Locate the cell with the specified text and output its [x, y] center coordinate. 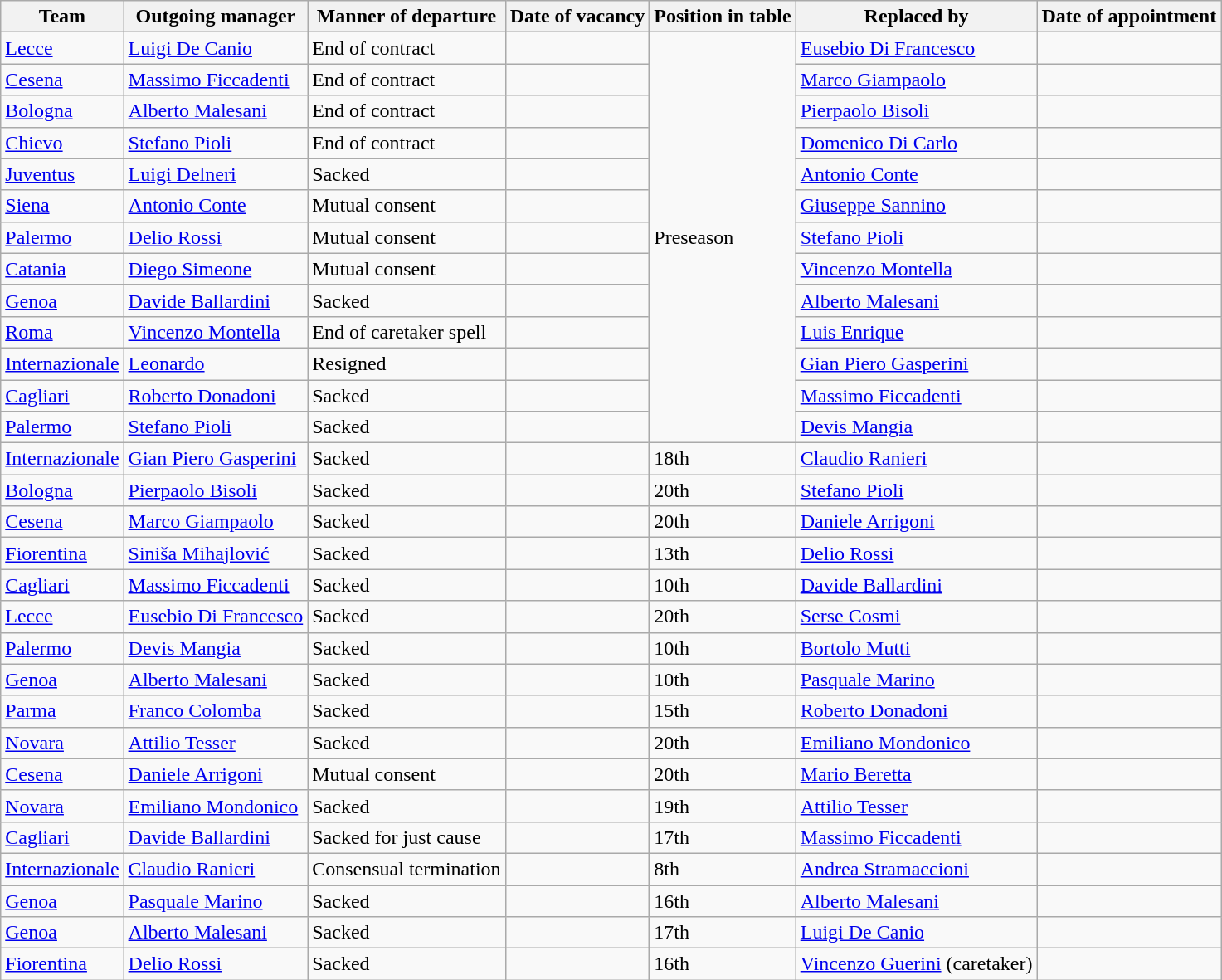
Leonardo [216, 363]
Resigned [407, 363]
18th [723, 459]
Sacked for just cause [407, 837]
13th [723, 553]
Siena [62, 206]
Outgoing manager [216, 17]
Catania [62, 269]
Franco Colomba [216, 711]
Mario Beretta [916, 774]
8th [723, 869]
Andrea Stramaccioni [916, 869]
Luigi Delneri [216, 174]
Preseason [723, 237]
Consensual termination [407, 869]
15th [723, 711]
Date of vacancy [577, 17]
Parma [62, 711]
Manner of departure [407, 17]
Vincenzo Guerini (caretaker) [916, 964]
Date of appointment [1129, 17]
Chievo [62, 143]
19th [723, 806]
End of caretaker spell [407, 332]
Siniša Mihajlović [216, 553]
Luis Enrique [916, 332]
Juventus [62, 174]
Team [62, 17]
Domenico Di Carlo [916, 143]
Roma [62, 332]
Diego Simeone [216, 269]
Position in table [723, 17]
Giuseppe Sannino [916, 206]
Replaced by [916, 17]
Serse Cosmi [916, 617]
Bortolo Mutti [916, 648]
